Capture the cell that displays the provided text and extract its (x, y) central coordinate. 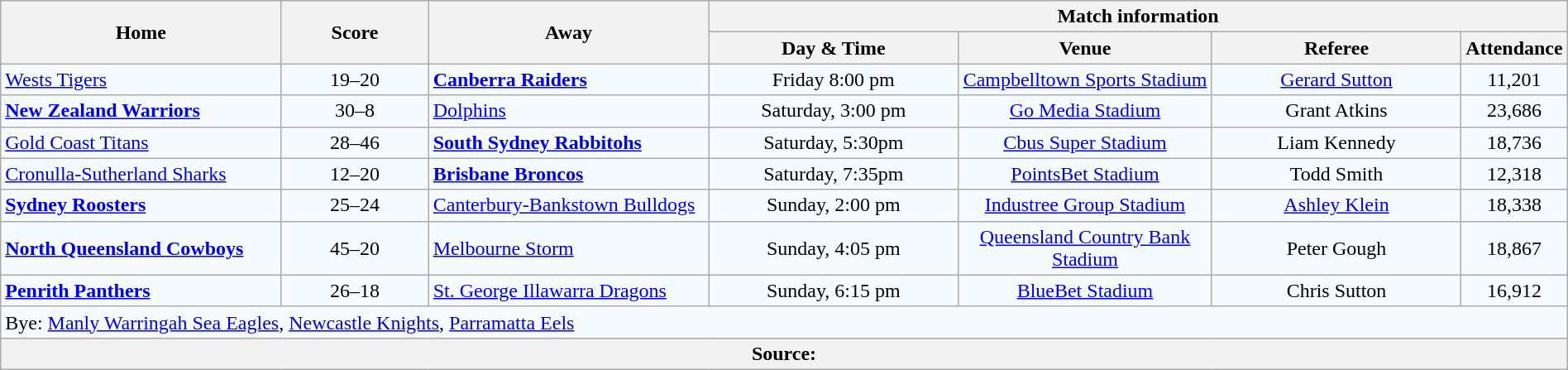
16,912 (1514, 291)
Friday 8:00 pm (834, 79)
New Zealand Warriors (141, 111)
Sydney Roosters (141, 205)
Penrith Panthers (141, 291)
Gerard Sutton (1336, 79)
BlueBet Stadium (1085, 291)
Wests Tigers (141, 79)
Saturday, 7:35pm (834, 174)
Away (569, 32)
Score (355, 32)
Source: (784, 353)
South Sydney Rabbitohs (569, 142)
19–20 (355, 79)
Campbelltown Sports Stadium (1085, 79)
Match information (1138, 17)
North Queensland Cowboys (141, 248)
Dolphins (569, 111)
11,201 (1514, 79)
Todd Smith (1336, 174)
23,686 (1514, 111)
28–46 (355, 142)
Sunday, 4:05 pm (834, 248)
Bye: Manly Warringah Sea Eagles, Newcastle Knights, Parramatta Eels (784, 322)
St. George Illawarra Dragons (569, 291)
Cronulla-Sutherland Sharks (141, 174)
12,318 (1514, 174)
Go Media Stadium (1085, 111)
30–8 (355, 111)
18,338 (1514, 205)
Queensland Country Bank Stadium (1085, 248)
Saturday, 5:30pm (834, 142)
Attendance (1514, 48)
Industree Group Stadium (1085, 205)
Cbus Super Stadium (1085, 142)
Day & Time (834, 48)
26–18 (355, 291)
Melbourne Storm (569, 248)
12–20 (355, 174)
18,736 (1514, 142)
Canberra Raiders (569, 79)
PointsBet Stadium (1085, 174)
Brisbane Broncos (569, 174)
Chris Sutton (1336, 291)
Canterbury-Bankstown Bulldogs (569, 205)
Home (141, 32)
Saturday, 3:00 pm (834, 111)
Referee (1336, 48)
Venue (1085, 48)
Sunday, 6:15 pm (834, 291)
18,867 (1514, 248)
45–20 (355, 248)
Grant Atkins (1336, 111)
Gold Coast Titans (141, 142)
Liam Kennedy (1336, 142)
Peter Gough (1336, 248)
Ashley Klein (1336, 205)
Sunday, 2:00 pm (834, 205)
25–24 (355, 205)
